Detect which cell encompasses the target text, then output its [X, Y] center coordinate. 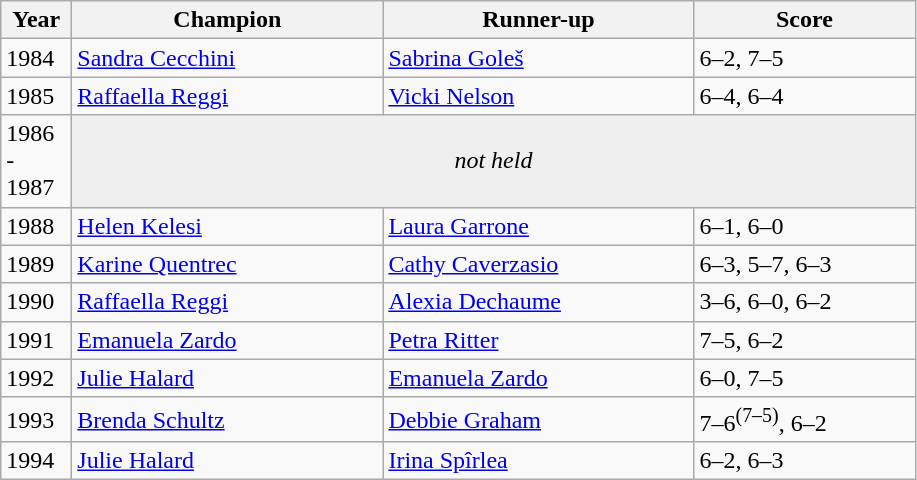
7–5, 6–2 [804, 340]
Helen Kelesi [228, 226]
3–6, 6–0, 6–2 [804, 302]
6–4, 6–4 [804, 96]
1994 [36, 461]
1991 [36, 340]
Irina Spîrlea [538, 461]
Score [804, 20]
6–3, 5–7, 6–3 [804, 264]
7–6(7–5), 6–2 [804, 420]
1986-1987 [36, 161]
Vicki Nelson [538, 96]
Alexia Dechaume [538, 302]
1989 [36, 264]
6–2, 7–5 [804, 58]
Karine Quentrec [228, 264]
1984 [36, 58]
Champion [228, 20]
Debbie Graham [538, 420]
Runner-up [538, 20]
Year [36, 20]
1992 [36, 378]
Petra Ritter [538, 340]
6–1, 6–0 [804, 226]
1993 [36, 420]
1985 [36, 96]
6–0, 7–5 [804, 378]
Brenda Schultz [228, 420]
Cathy Caverzasio [538, 264]
Laura Garrone [538, 226]
1988 [36, 226]
6–2, 6–3 [804, 461]
Sabrina Goleš [538, 58]
1990 [36, 302]
Sandra Cecchini [228, 58]
not held [494, 161]
